Capture the cell that displays the provided text and extract its [X, Y] central coordinate. 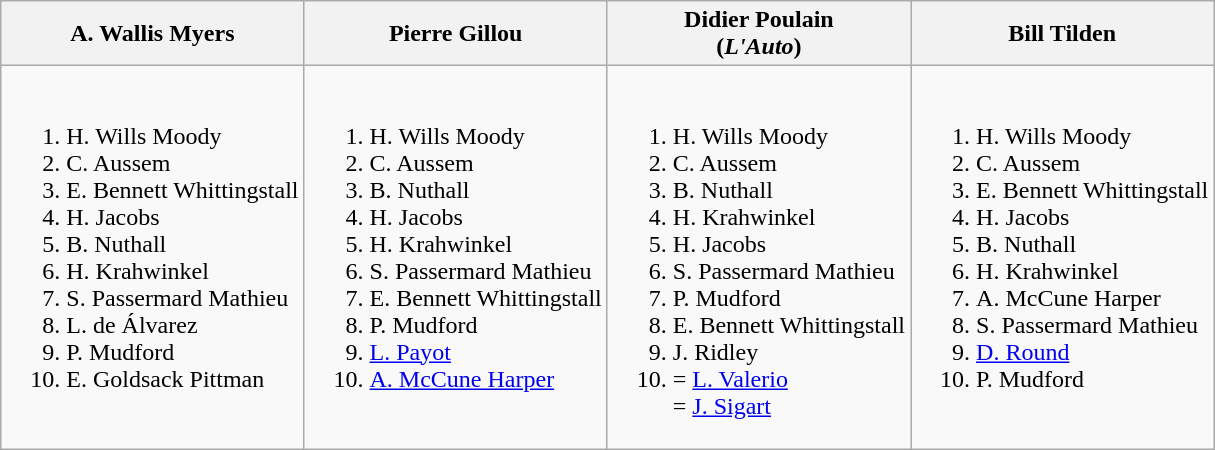
Pierre Gillou [456, 34]
H. Wills Moody C. Aussem E. Bennett Whittingstall H. Jacobs B. Nuthall H. Krahwinkel A. McCune Harper S. Passermard Mathieu D. Round P. Mudford [1062, 258]
A. Wallis Myers [152, 34]
Didier Poulain(L'Auto) [758, 34]
Bill Tilden [1062, 34]
H. Wills Moody C. Aussem B. Nuthall H. Jacobs H. Krahwinkel S. Passermard Mathieu E. Bennett Whittingstall P. Mudford L. Payot A. McCune Harper [456, 258]
